Return the [X, Y] coordinate for the center point of the cell that contains the specified text.  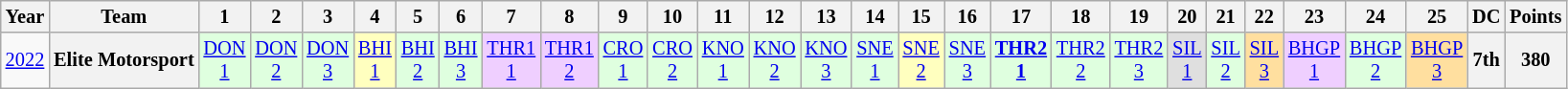
380 [1535, 60]
1 [225, 16]
SIL1 [1187, 60]
BHGP3 [1437, 60]
8 [569, 16]
24 [1375, 16]
2022 [25, 60]
25 [1437, 16]
KNO2 [775, 60]
16 [967, 16]
Team [124, 16]
CRO1 [624, 60]
6 [462, 16]
KNO3 [827, 60]
DC [1487, 16]
DON2 [276, 60]
7th [1487, 60]
2 [276, 16]
13 [827, 16]
Elite Motorsport [124, 60]
THR22 [1080, 60]
14 [875, 16]
10 [672, 16]
20 [1187, 16]
15 [921, 16]
21 [1225, 16]
3 [328, 16]
SNE1 [875, 60]
BHGP1 [1314, 60]
BHI3 [462, 60]
18 [1080, 16]
Year [25, 16]
19 [1140, 16]
9 [624, 16]
17 [1021, 16]
4 [375, 16]
BHGP2 [1375, 60]
THR21 [1021, 60]
12 [775, 16]
CRO2 [672, 60]
DON3 [328, 60]
SIL3 [1264, 60]
SNE3 [967, 60]
11 [723, 16]
5 [418, 16]
BHI2 [418, 60]
SIL2 [1225, 60]
BHI1 [375, 60]
Points [1535, 16]
THR12 [569, 60]
DON1 [225, 60]
7 [511, 16]
KNO1 [723, 60]
22 [1264, 16]
THR23 [1140, 60]
SNE2 [921, 60]
23 [1314, 16]
THR11 [511, 60]
